Search for the cell housing the specified text and yield its [x, y] center coordinate. 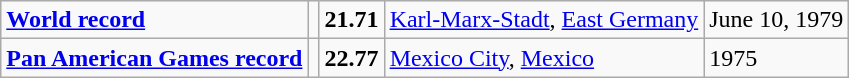
Mexico City, Mexico [544, 58]
1975 [776, 58]
June 10, 1979 [776, 20]
22.77 [352, 58]
21.71 [352, 20]
Karl-Marx-Stadt, East Germany [544, 20]
World record [154, 20]
Pan American Games record [154, 58]
